Return the [X, Y] coordinate for the center point of the cell that contains the specified text.  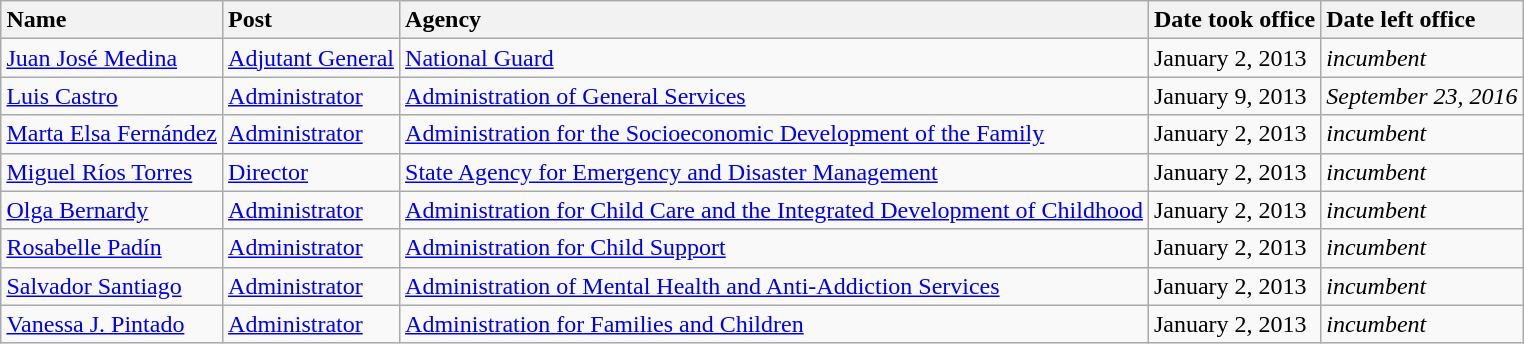
Marta Elsa Fernández [112, 134]
Administration for Child Support [774, 248]
Olga Bernardy [112, 210]
Rosabelle Padín [112, 248]
National Guard [774, 58]
Luis Castro [112, 96]
Name [112, 20]
Post [312, 20]
Administration for Child Care and the Integrated Development of Childhood [774, 210]
January 9, 2013 [1234, 96]
Director [312, 172]
Juan José Medina [112, 58]
Salvador Santiago [112, 286]
Date took office [1234, 20]
Vanessa J. Pintado [112, 324]
Adjutant General [312, 58]
September 23, 2016 [1422, 96]
Miguel Ríos Torres [112, 172]
Administration for Families and Children [774, 324]
Agency [774, 20]
Administration of General Services [774, 96]
Date left office [1422, 20]
Administration of Mental Health and Anti-Addiction Services [774, 286]
Administration for the Socioeconomic Development of the Family [774, 134]
State Agency for Emergency and Disaster Management [774, 172]
